Pinpoint the cell where the given text exists, returning its (x, y) midpoint coordinate. 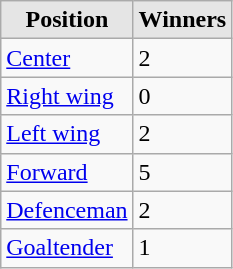
Right wing (67, 96)
Left wing (67, 134)
1 (182, 248)
Position (67, 20)
Defenceman (67, 210)
Goaltender (67, 248)
Center (67, 58)
5 (182, 172)
Forward (67, 172)
0 (182, 96)
Winners (182, 20)
